Scan for the cell matching the given text and deliver its (X, Y) coordinate at center. 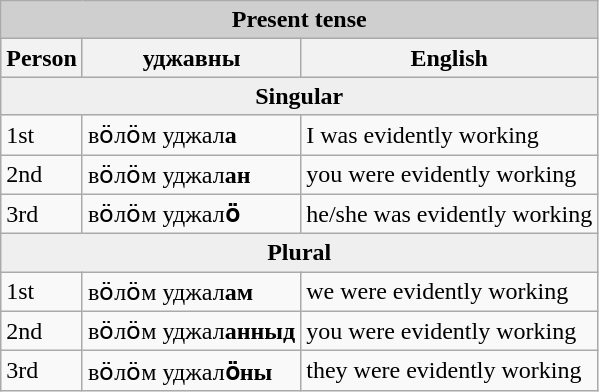
we were evidently working (450, 292)
вӧлӧм уджала (191, 135)
Plural (300, 253)
Present tense (300, 20)
вӧлӧм уджаланныд (191, 331)
Singular (300, 96)
I was evidently working (450, 135)
вӧлӧм уджалам (191, 292)
Person (42, 58)
вӧлӧм уджалӧны (191, 371)
he/she was evidently working (450, 214)
вӧлӧм уджалӧ (191, 214)
they were evidently working (450, 371)
уджавны (191, 58)
English (450, 58)
вӧлӧм уджалан (191, 174)
